Provide the [X, Y] coordinate of the cell's center where the given text is located.  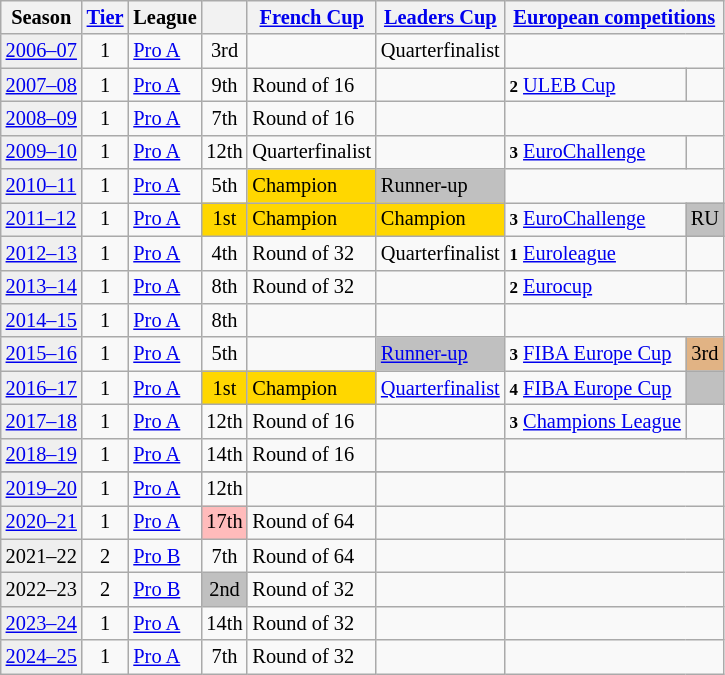
European competitions [614, 17]
2020–21 [42, 522]
4th [225, 253]
2009–10 [42, 152]
2012–13 [42, 253]
3 Champions League [596, 421]
2021–22 [42, 556]
2016–17 [42, 388]
Season [42, 17]
2013–14 [42, 287]
2024–25 [42, 657]
French Cup [312, 17]
2022–23 [42, 589]
2 Eurocup [596, 287]
2007–08 [42, 85]
2023–24 [42, 623]
2015–16 [42, 354]
1 Euroleague [596, 253]
2008–09 [42, 118]
2018–19 [42, 455]
2 ULEB Cup [596, 85]
3 FIBA Europe Cup [596, 354]
2014–15 [42, 320]
2019–20 [42, 489]
4 FIBA Europe Cup [596, 388]
2006–07 [42, 51]
League [164, 17]
2011–12 [42, 219]
2017–18 [42, 421]
Leaders Cup [440, 17]
2010–11 [42, 186]
RU [705, 219]
Tier [106, 17]
9th [225, 85]
2nd [225, 589]
17th [225, 522]
